Return [x, y] of the center of cell containing provided text 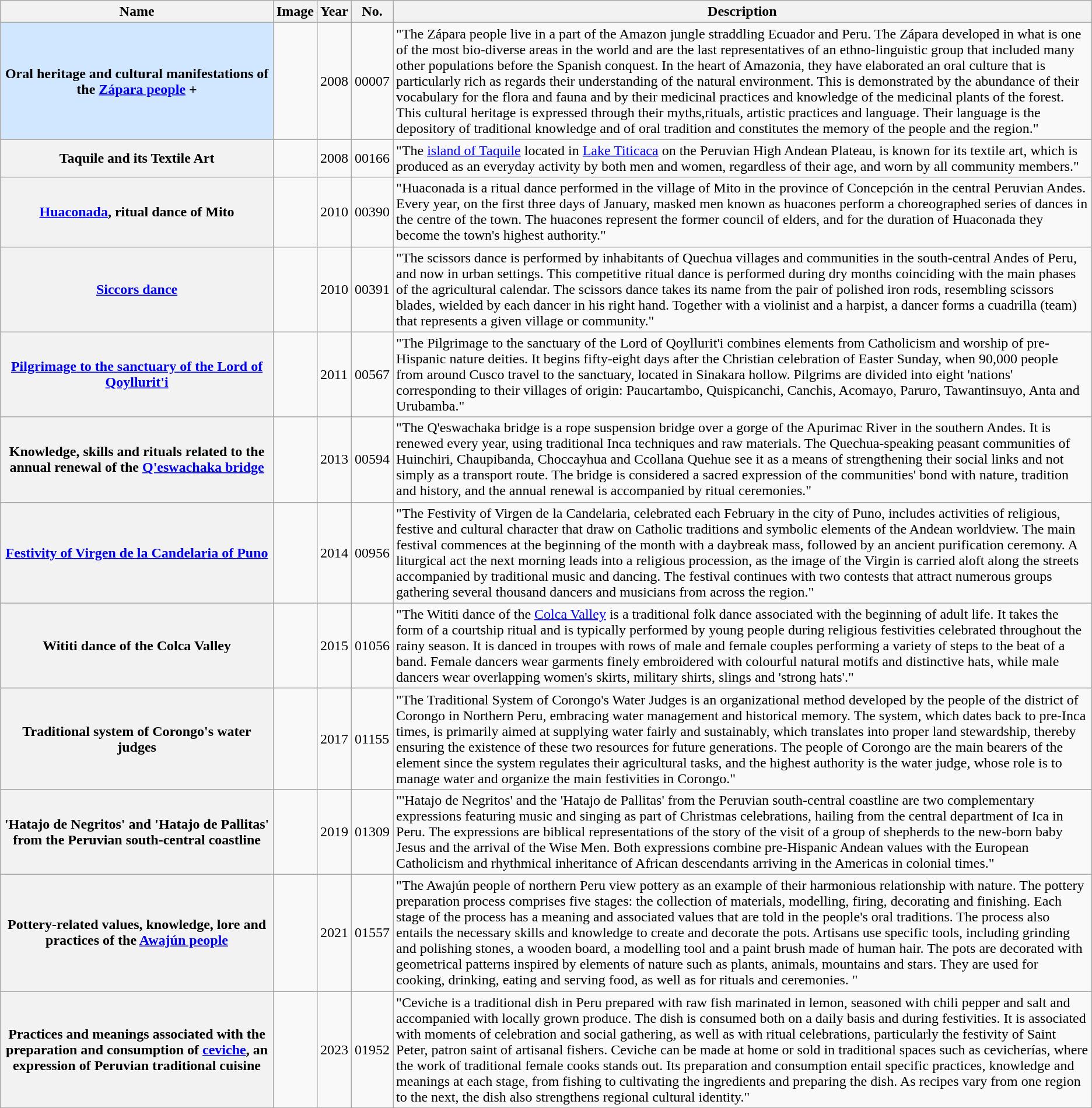
Oral heritage and cultural manifestations of the Zápara people + [137, 81]
Festivity of Virgen de la Candelaria of Puno [137, 553]
Huaconada, ritual dance of Mito [137, 212]
Name [137, 12]
Image [295, 12]
00391 [372, 289]
No. [372, 12]
2013 [334, 460]
Knowledge, skills and rituals related to the annual renewal of the Q'eswachaka bridge [137, 460]
Traditional system of Corongo's water judges [137, 738]
Taquile and its Textile Art [137, 159]
Pilgrimage to the sanctuary of the Lord of Qoyllurit'i [137, 374]
00166 [372, 159]
01952 [372, 1050]
'Hatajo de Negritos' and 'Hatajo de Pallitas' from the Peruvian south-central coastline [137, 832]
Pottery-related values, knowledge, lore and practices of the Awajún people [137, 932]
Siccors dance [137, 289]
Year [334, 12]
2014 [334, 553]
2017 [334, 738]
Description [743, 12]
2011 [334, 374]
00390 [372, 212]
2021 [334, 932]
2023 [334, 1050]
01309 [372, 832]
Wititi dance of the Colca Valley [137, 646]
00594 [372, 460]
2019 [334, 832]
Practices and meanings associated with the preparation and consumption of ceviche, an expression of Peruvian traditional cuisine [137, 1050]
01557 [372, 932]
01155 [372, 738]
01056 [372, 646]
00007 [372, 81]
2015 [334, 646]
00567 [372, 374]
00956 [372, 553]
